Provide the (X, Y) coordinate of the cell's center where the given text is located.  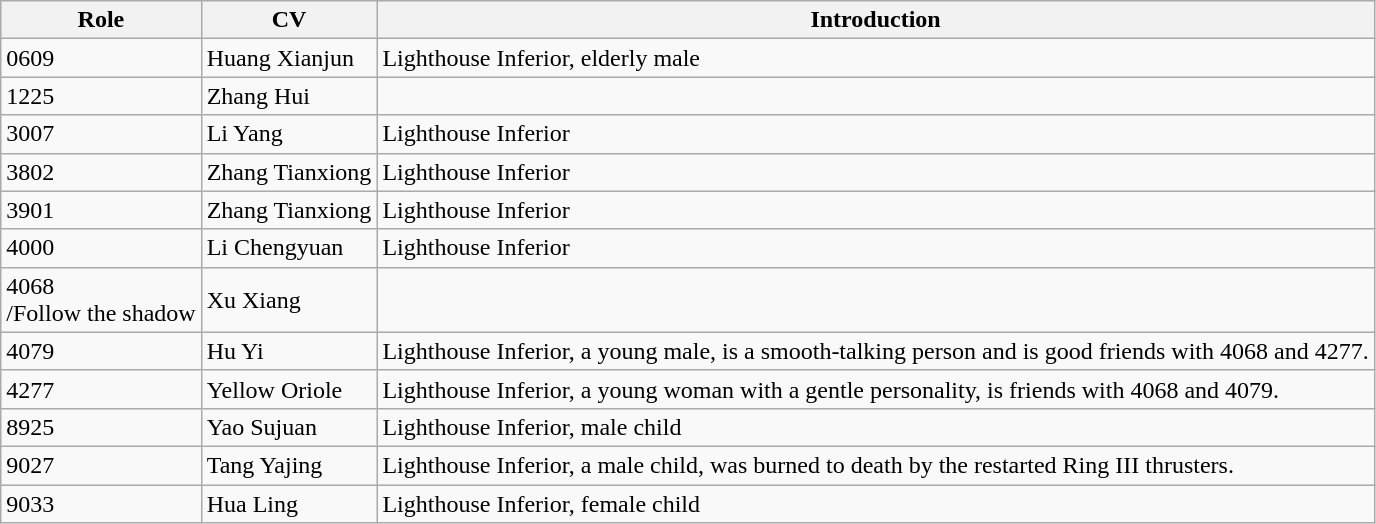
0609 (101, 58)
1225 (101, 96)
3802 (101, 172)
3901 (101, 210)
Lighthouse Inferior, elderly male (876, 58)
Hu Yi (289, 351)
Li Chengyuan (289, 248)
Xu Xiang (289, 300)
9033 (101, 503)
Lighthouse Inferior, a young woman with a gentle personality, is friends with 4068 and 4079. (876, 389)
Li Yang (289, 134)
Huang Xianjun (289, 58)
4000 (101, 248)
Lighthouse Inferior, female child (876, 503)
Yao Sujuan (289, 427)
4079 (101, 351)
Introduction (876, 20)
9027 (101, 465)
4068/Follow the shadow (101, 300)
Lighthouse Inferior, male child (876, 427)
Zhang Hui (289, 96)
Yellow Oriole (289, 389)
Lighthouse Inferior, a young male, is a smooth-talking person and is good friends with 4068 and 4277. (876, 351)
Tang Yajing (289, 465)
3007 (101, 134)
CV (289, 20)
Lighthouse Inferior, a male child, was burned to death by the restarted Ring III thrusters. (876, 465)
8925 (101, 427)
Role (101, 20)
4277 (101, 389)
Hua Ling (289, 503)
